Provide the (X, Y) coordinate of the cell's center where the given text is located.  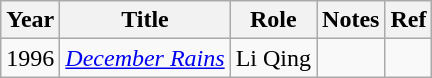
Title (145, 20)
1996 (30, 58)
Role (273, 20)
Li Qing (273, 58)
Year (30, 20)
Notes (351, 20)
December Rains (145, 58)
Ref (408, 20)
